From the cell containing the given text, extract its center point as [x, y] coordinate. 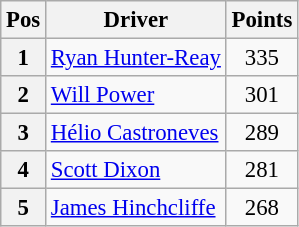
3 [24, 133]
4 [24, 170]
301 [262, 95]
Driver [136, 20]
Pos [24, 20]
Ryan Hunter-Reay [136, 58]
335 [262, 58]
James Hinchcliffe [136, 208]
2 [24, 95]
Hélio Castroneves [136, 133]
289 [262, 133]
Points [262, 20]
Will Power [136, 95]
Scott Dixon [136, 170]
5 [24, 208]
281 [262, 170]
268 [262, 208]
1 [24, 58]
